Determine the (x, y) coordinate at the center of the cell enclosing the given text.  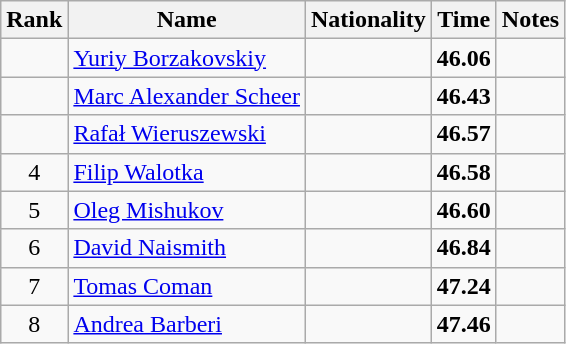
46.84 (464, 248)
Name (187, 20)
5 (34, 210)
7 (34, 286)
4 (34, 172)
Rank (34, 20)
Rafał Wieruszewski (187, 134)
Notes (530, 20)
Andrea Barberi (187, 324)
46.06 (464, 58)
Tomas Coman (187, 286)
Time (464, 20)
47.24 (464, 286)
46.60 (464, 210)
Yuriy Borzakovskiy (187, 58)
David Naismith (187, 248)
Nationality (368, 20)
8 (34, 324)
Marc Alexander Scheer (187, 96)
46.57 (464, 134)
46.58 (464, 172)
47.46 (464, 324)
Oleg Mishukov (187, 210)
Filip Walotka (187, 172)
46.43 (464, 96)
6 (34, 248)
